Capture the cell that displays the provided text and extract its [X, Y] central coordinate. 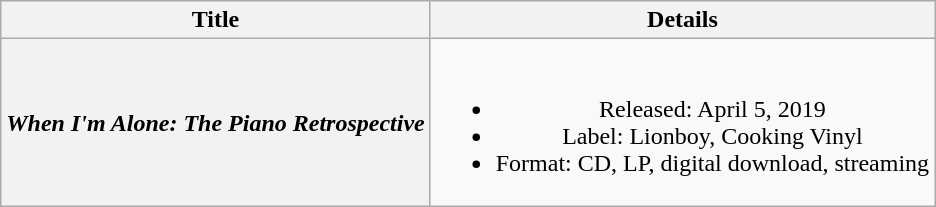
When I'm Alone: The Piano Retrospective [216, 122]
Title [216, 20]
Details [682, 20]
Released: April 5, 2019Label: Lionboy, Cooking VinylFormat: CD, LP, digital download, streaming [682, 122]
